Output the [x, y] coordinate of the center of the cell containing the given text.  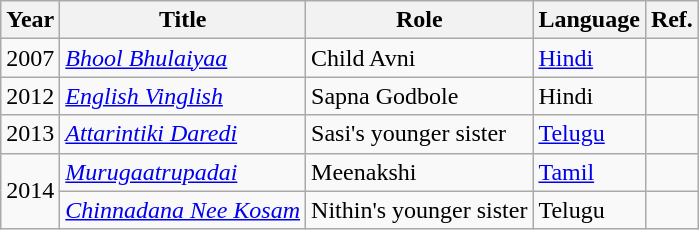
2012 [30, 96]
2007 [30, 58]
Chinnadana Nee Kosam [183, 210]
Sapna Godbole [420, 96]
Attarintiki Daredi [183, 134]
2013 [30, 134]
Sasi's younger sister [420, 134]
Nithin's younger sister [420, 210]
Murugaatrupadai [183, 172]
Meenakshi [420, 172]
English Vinglish [183, 96]
Tamil [589, 172]
Bhool Bhulaiyaa [183, 58]
Title [183, 20]
Ref. [672, 20]
Role [420, 20]
Child Avni [420, 58]
Year [30, 20]
Language [589, 20]
2014 [30, 191]
